Scan for the cell matching the given text and deliver its (x, y) coordinate at center. 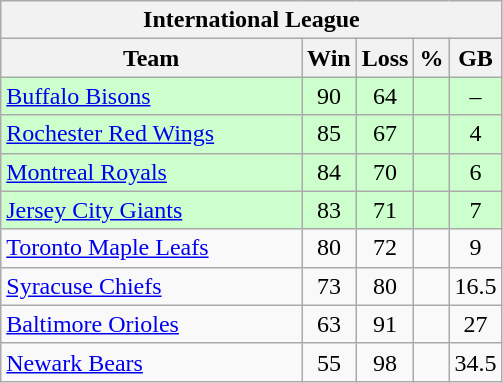
Team (152, 58)
71 (385, 210)
85 (330, 134)
– (476, 96)
Jersey City Giants (152, 210)
91 (385, 324)
73 (330, 286)
Syracuse Chiefs (152, 286)
63 (330, 324)
98 (385, 362)
67 (385, 134)
7 (476, 210)
4 (476, 134)
6 (476, 172)
GB (476, 58)
83 (330, 210)
Win (330, 58)
84 (330, 172)
27 (476, 324)
16.5 (476, 286)
Loss (385, 58)
Rochester Red Wings (152, 134)
90 (330, 96)
55 (330, 362)
72 (385, 248)
Baltimore Orioles (152, 324)
Montreal Royals (152, 172)
% (432, 58)
International League (252, 20)
64 (385, 96)
Toronto Maple Leafs (152, 248)
9 (476, 248)
Newark Bears (152, 362)
Buffalo Bisons (152, 96)
34.5 (476, 362)
70 (385, 172)
